Detect which cell encompasses the target text, then output its [x, y] center coordinate. 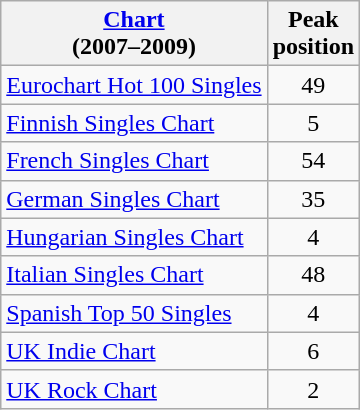
Peakposition [313, 34]
6 [313, 351]
5 [313, 123]
35 [313, 199]
Finnish Singles Chart [134, 123]
UK Rock Chart [134, 389]
German Singles Chart [134, 199]
Eurochart Hot 100 Singles [134, 85]
49 [313, 85]
UK Indie Chart [134, 351]
Hungarian Singles Chart [134, 237]
54 [313, 161]
Chart(2007–2009) [134, 34]
Spanish Top 50 Singles [134, 313]
2 [313, 389]
French Singles Chart [134, 161]
Italian Singles Chart [134, 275]
48 [313, 275]
